Identify which cell holds the provided text, then report its (X, Y) central coordinate. 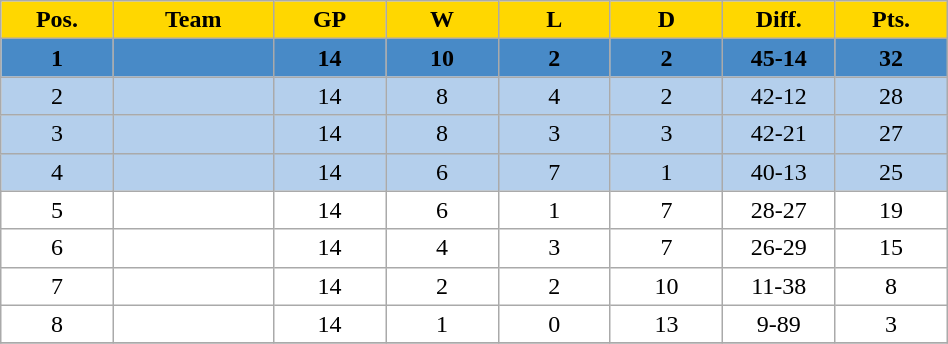
26-29 (779, 248)
Pts. (891, 20)
D (666, 20)
L (554, 20)
32 (891, 58)
Team (193, 20)
GP (329, 20)
42-12 (779, 96)
Diff. (779, 20)
Pos. (57, 20)
9-89 (779, 324)
28-27 (779, 210)
W (442, 20)
15 (891, 248)
45-14 (779, 58)
11-38 (779, 286)
28 (891, 96)
25 (891, 172)
0 (554, 324)
19 (891, 210)
40-13 (779, 172)
13 (666, 324)
42-21 (779, 134)
5 (57, 210)
27 (891, 134)
